Determine the [X, Y] coordinate at the center of the cell enclosing the given text.  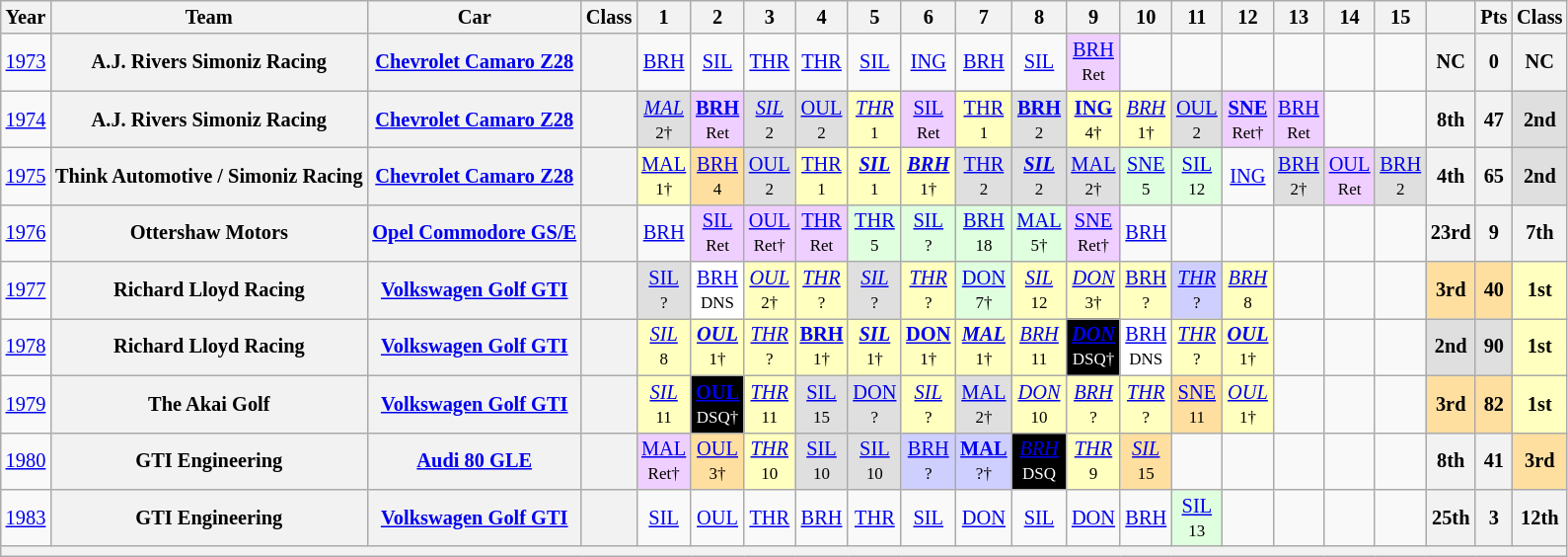
4 [822, 17]
DON7† [983, 290]
THR11 [770, 404]
1976 [26, 233]
13 [1299, 17]
12 [1248, 17]
Think Automotive / Simoniz Racing [209, 176]
7th [1539, 233]
Ottershaw Motors [209, 233]
1 [663, 17]
BRH4 [717, 176]
11 [1197, 17]
OUL3† [717, 461]
82 [1494, 404]
2 [717, 17]
12th [1539, 517]
1980 [26, 461]
MAL5† [1040, 233]
THR9 [1093, 461]
DON10 [1040, 404]
10 [1146, 17]
90 [1494, 347]
1974 [26, 119]
1975 [26, 176]
THR2 [983, 176]
THR5 [874, 233]
7 [983, 17]
SIL1 [874, 176]
8 [1040, 17]
23rd [1451, 233]
47 [1494, 119]
SIL13 [1197, 517]
SIL8 [663, 347]
1979 [26, 404]
BRH18 [983, 233]
BRH2† [1299, 176]
BRHDSQ [1040, 461]
BRH11 [1040, 347]
1977 [26, 290]
OUL [717, 517]
Year [26, 17]
OULRet [1350, 176]
OULRet† [770, 233]
Team [209, 17]
OULDSQ† [717, 404]
SNE11 [1197, 404]
DONDSQ† [1093, 347]
BRH8 [1248, 290]
Car [474, 17]
4th [1451, 176]
THRRet [822, 233]
DON3† [1093, 290]
SNE5 [1146, 176]
41 [1494, 461]
SIL1† [874, 347]
The Akai Golf [209, 404]
1973 [26, 62]
Pts [1494, 17]
ING4† [1093, 119]
1978 [26, 347]
15 [1400, 17]
THR10 [770, 461]
Audi 80 GLE [474, 461]
40 [1494, 290]
OUL2† [770, 290]
DON1† [928, 347]
6 [928, 17]
MALRet† [663, 461]
1983 [26, 517]
25th [1451, 517]
0 [1494, 62]
65 [1494, 176]
DON? [874, 404]
14 [1350, 17]
MAL?† [983, 461]
Opel Commodore GS/E [474, 233]
SIL11 [663, 404]
5 [874, 17]
